Extract the [X, Y] coordinate from the center of the cell holding the provided text.  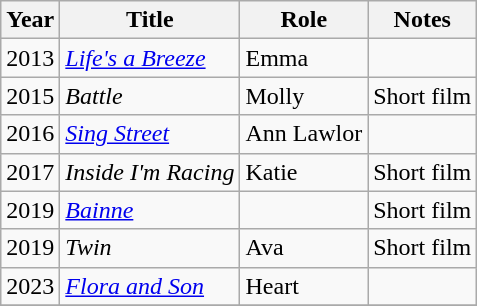
Sing Street [150, 134]
Ann Lawlor [304, 134]
Battle [150, 96]
Role [304, 20]
Flora and Son [150, 286]
Inside I'm Racing [150, 172]
Twin [150, 248]
2016 [30, 134]
Bainne [150, 210]
Life's a Breeze [150, 58]
2023 [30, 286]
Molly [304, 96]
2015 [30, 96]
2013 [30, 58]
Notes [422, 20]
Heart [304, 286]
Emma [304, 58]
Title [150, 20]
2017 [30, 172]
Year [30, 20]
Katie [304, 172]
Ava [304, 248]
